Search for the cell housing the specified text and yield its (X, Y) center coordinate. 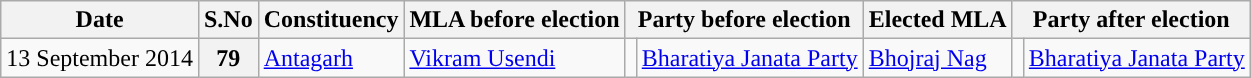
13 September 2014 (100, 58)
MLA before election (514, 20)
79 (228, 58)
Party after election (1131, 20)
Vikram Usendi (514, 58)
Party before election (744, 20)
Elected MLA (938, 20)
Antagarh (331, 58)
S.No (228, 20)
Constituency (331, 20)
Bhojraj Nag (938, 58)
Date (100, 20)
